Detect which cell encompasses the target text, then output its (X, Y) center coordinate. 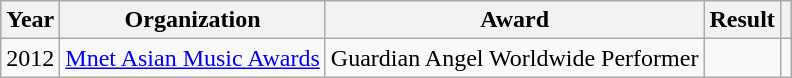
2012 (30, 58)
Organization (193, 20)
Mnet Asian Music Awards (193, 58)
Award (514, 20)
Result (742, 20)
Guardian Angel Worldwide Performer (514, 58)
Year (30, 20)
